Identify which cell holds the provided text, then report its (x, y) central coordinate. 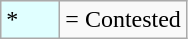
= Contested (124, 20)
* (30, 20)
